Identify which cell holds the provided text, then report its [x, y] central coordinate. 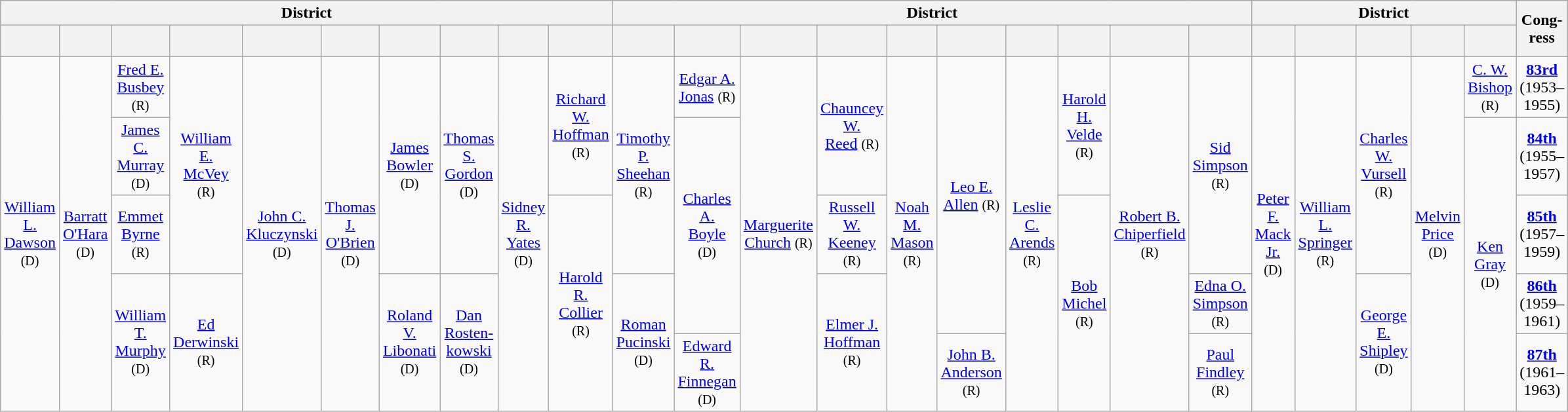
Edward R.Finnegan (D) [707, 372]
Elmer J.Hoffman(R) [853, 342]
DanRosten-kowski(D) [469, 342]
William T.Murphy(D) [140, 342]
Edna O.Simpson (R) [1220, 303]
MelvinPrice(D) [1437, 234]
Charles A.Boyle (D) [707, 225]
ThomasJ.O'Brien(D) [350, 234]
Edgar A.Jonas (R) [707, 87]
JamesBowler(D) [409, 165]
RomanPucinski(D) [643, 342]
84th(1955–1957) [1542, 156]
SidneyR.Yates(D) [523, 234]
Russell W.Keeney (R) [853, 234]
CharlesW.Vursell(R) [1384, 165]
PaulFindley (R) [1220, 372]
BarrattO'Hara(D) [85, 234]
MargueriteChurch (R) [778, 234]
87th(1961–1963) [1542, 372]
HaroldH.Velde(R) [1085, 126]
Cong­ress [1542, 29]
SidSimpson(R) [1220, 165]
TimothyP.Sheehan(R) [643, 165]
WilliamL.Springer(R) [1325, 234]
GeorgeE.Shipley(D) [1384, 342]
RichardW.Hoffman(R) [581, 126]
BobMichel(R) [1085, 303]
Leo E.Allen (R) [971, 195]
ThomasS.Gordon(D) [469, 165]
EdDerwinski(R) [206, 342]
James C.Murray (D) [140, 156]
PeterF.MackJr.(D) [1273, 234]
KenGray (D) [1490, 265]
Fred E.Busbey (R) [140, 87]
85th(1957–1959) [1542, 234]
HaroldR.Collier(R) [581, 303]
86th(1959–1961) [1542, 303]
WilliamE.McVey(R) [206, 165]
John C.Kluczynski(D) [282, 234]
EmmetByrne (R) [140, 234]
C. W.Bishop (R) [1490, 87]
John B.Anderson (R) [971, 372]
Robert B.Chiperfield(R) [1150, 234]
ChaunceyW.Reed (R) [853, 126]
NoahM.Mason(R) [912, 234]
RolandV.Libonati(D) [409, 342]
WilliamL.Dawson(D) [30, 234]
LeslieC.Arends(R) [1032, 234]
83rd(1953–1955) [1542, 87]
